For the text-containing cell, return its midpoint in [x, y] coordinate format. 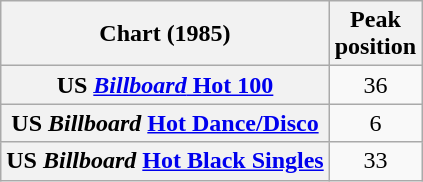
33 [375, 161]
6 [375, 123]
36 [375, 85]
US Billboard Hot 100 [165, 85]
US Billboard Hot Black Singles [165, 161]
Chart (1985) [165, 34]
US Billboard Hot Dance/Disco [165, 123]
Peakposition [375, 34]
